Find where the given text appears and provide that cell's center as [x, y] coordinate. 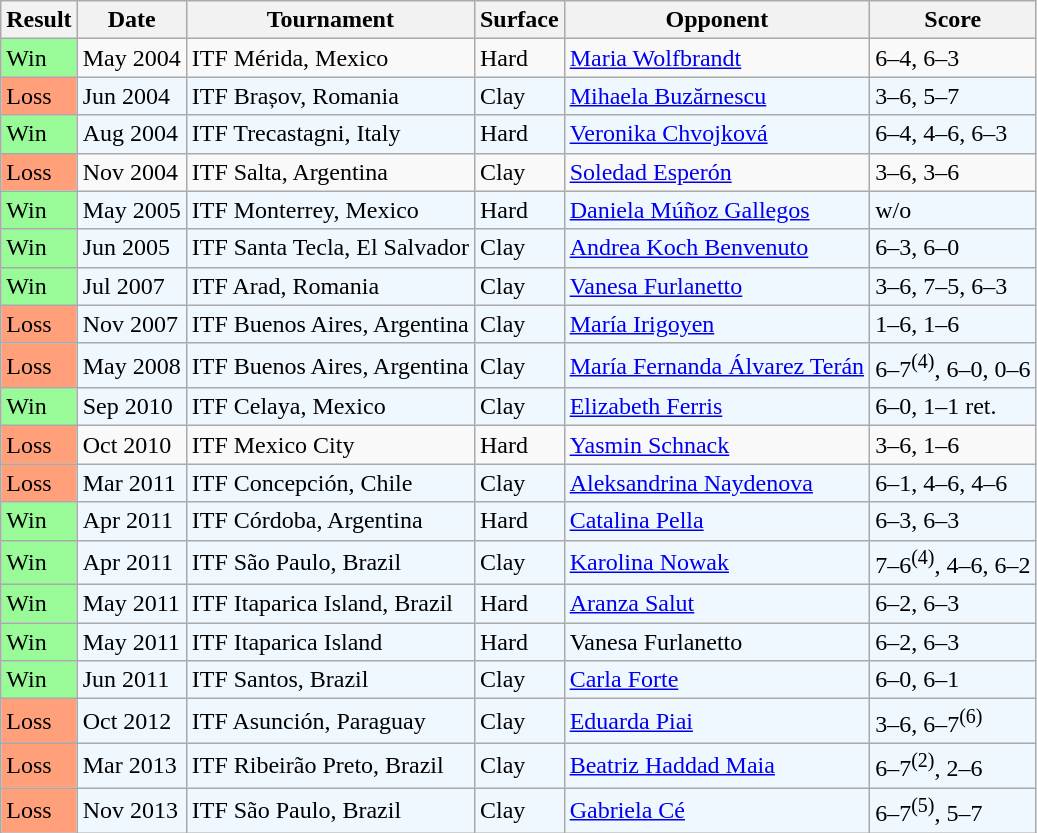
6–0, 6–1 [953, 680]
Result [39, 20]
ITF Monterrey, Mexico [330, 210]
ITF Asunción, Paraguay [330, 722]
Surface [519, 20]
ITF Santa Tecla, El Salvador [330, 248]
Beatriz Haddad Maia [716, 766]
María Fernanda Álvarez Terán [716, 366]
ITF Córdoba, Argentina [330, 521]
Nov 2004 [132, 172]
3–6, 1–6 [953, 445]
ITF Salta, Argentina [330, 172]
Eduarda Piai [716, 722]
Aleksandrina Naydenova [716, 483]
ITF Itaparica Island, Brazil [330, 604]
Tournament [330, 20]
Jul 2007 [132, 286]
Date [132, 20]
ITF Arad, Romania [330, 286]
3–6, 3–6 [953, 172]
6–7(5), 5–7 [953, 810]
Jun 2005 [132, 248]
1–6, 1–6 [953, 324]
6–7(2), 2–6 [953, 766]
Gabriela Cé [716, 810]
6–3, 6–0 [953, 248]
Opponent [716, 20]
Mihaela Buzărnescu [716, 96]
ITF Concepción, Chile [330, 483]
Soledad Esperón [716, 172]
Mar 2013 [132, 766]
Andrea Koch Benvenuto [716, 248]
w/o [953, 210]
Nov 2013 [132, 810]
Carla Forte [716, 680]
3–6, 6–7(6) [953, 722]
6–1, 4–6, 4–6 [953, 483]
6–3, 6–3 [953, 521]
3–6, 7–5, 6–3 [953, 286]
Yasmin Schnack [716, 445]
ITF Celaya, Mexico [330, 407]
Jun 2004 [132, 96]
Mar 2011 [132, 483]
Elizabeth Ferris [716, 407]
ITF Santos, Brazil [330, 680]
Daniela Múñoz Gallegos [716, 210]
Oct 2010 [132, 445]
May 2004 [132, 58]
ITF Trecastagni, Italy [330, 134]
Catalina Pella [716, 521]
7–6(4), 4–6, 6–2 [953, 562]
6–4, 6–3 [953, 58]
ITF Mexico City [330, 445]
3–6, 5–7 [953, 96]
Jun 2011 [132, 680]
May 2005 [132, 210]
6–7(4), 6–0, 0–6 [953, 366]
ITF Itaparica Island [330, 642]
Aranza Salut [716, 604]
Score [953, 20]
6–4, 4–6, 6–3 [953, 134]
Karolina Nowak [716, 562]
6–0, 1–1 ret. [953, 407]
Aug 2004 [132, 134]
Maria Wolfbrandt [716, 58]
Veronika Chvojková [716, 134]
ITF Mérida, Mexico [330, 58]
Sep 2010 [132, 407]
Nov 2007 [132, 324]
María Irigoyen [716, 324]
Oct 2012 [132, 722]
ITF Ribeirão Preto, Brazil [330, 766]
ITF Brașov, Romania [330, 96]
May 2008 [132, 366]
